Determine the (X, Y) coordinate at the center of the cell enclosing the given text.  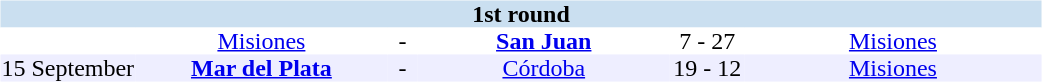
15 September (68, 68)
Córdoba (544, 68)
1st round (520, 14)
19 - 12 (707, 68)
Mar del Plata (262, 68)
San Juan (544, 42)
7 - 27 (707, 42)
